Extract the (X, Y) coordinate from the center of the cell holding the provided text.  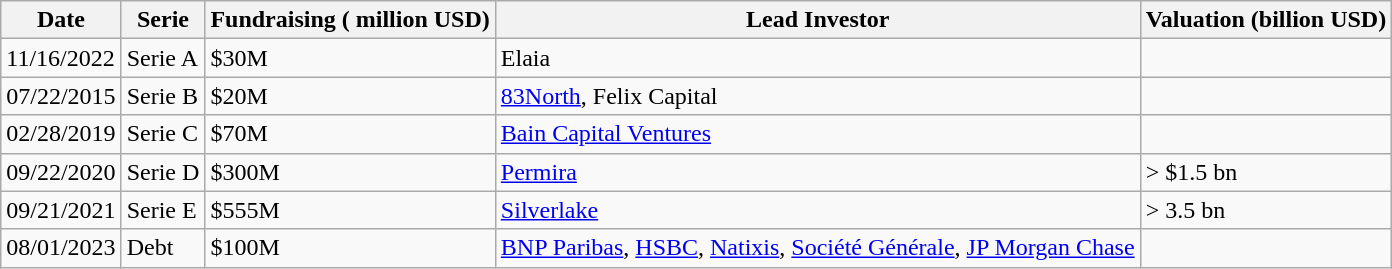
$70M (350, 134)
11/16/2022 (61, 58)
$300M (350, 172)
Debt (163, 248)
08/01/2023 (61, 248)
83North, Felix Capital (818, 96)
Serie E (163, 210)
Valuation (billion USD) (1266, 20)
Bain Capital Ventures (818, 134)
$100M (350, 248)
$30M (350, 58)
07/22/2015 (61, 96)
> 3.5 bn (1266, 210)
Fundraising ( million USD) (350, 20)
Serie D (163, 172)
Lead Investor (818, 20)
Serie A (163, 58)
Silverlake (818, 210)
09/22/2020 (61, 172)
Date (61, 20)
Serie B (163, 96)
Elaia (818, 58)
09/21/2021 (61, 210)
Serie C (163, 134)
Permira (818, 172)
$20M (350, 96)
BNP Paribas, HSBC, Natixis, Société Générale, JP Morgan Chase (818, 248)
02/28/2019 (61, 134)
Serie (163, 20)
$555M (350, 210)
> $1.5 bn (1266, 172)
